Search for the cell housing the specified text and yield its [x, y] center coordinate. 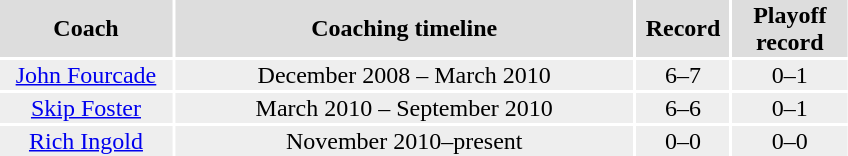
March 2010 – September 2010 [404, 108]
Playoff record [790, 28]
Rich Ingold [86, 141]
December 2008 – March 2010 [404, 75]
6–7 [682, 75]
6–6 [682, 108]
Skip Foster [86, 108]
Record [682, 28]
Coaching timeline [404, 28]
John Fourcade [86, 75]
November 2010–present [404, 141]
Coach [86, 28]
